Return (x, y) of the center of cell containing provided text 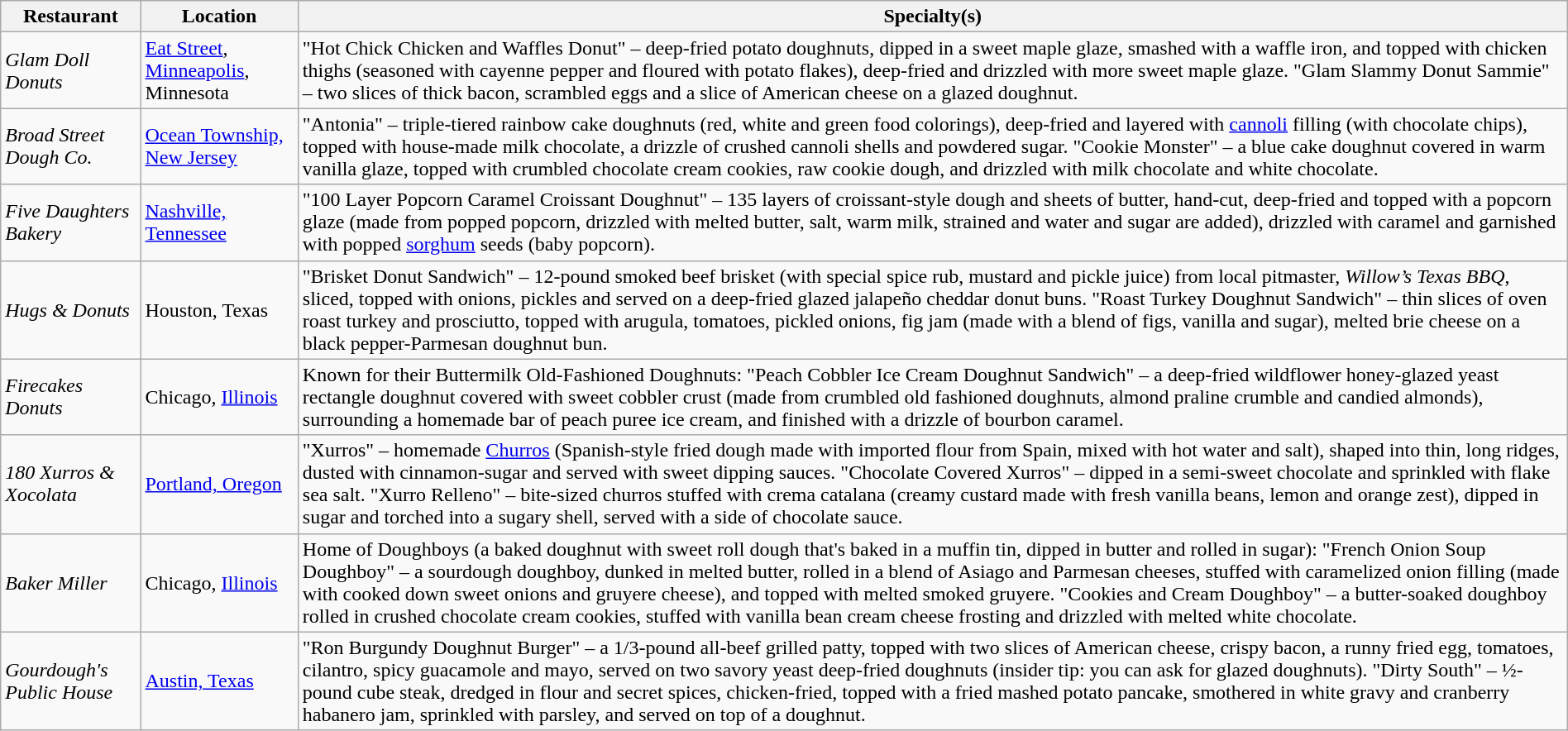
Baker Miller (71, 582)
Houston, Texas (219, 309)
Hugs & Donuts (71, 309)
Nashville, Tennessee (219, 222)
180 Xurros & Xocolata (71, 485)
Austin, Texas (219, 681)
Specialty(s) (933, 17)
Restaurant (71, 17)
Broad Street Dough Co. (71, 146)
Firecakes Donuts (71, 397)
Eat Street, Minneapolis, Minnesota (219, 70)
Location (219, 17)
Ocean Township, New Jersey (219, 146)
Five Daughters Bakery (71, 222)
Glam Doll Donuts (71, 70)
Gourdough's Public House (71, 681)
Portland, Oregon (219, 485)
